Detect which cell encompasses the target text, then output its (x, y) center coordinate. 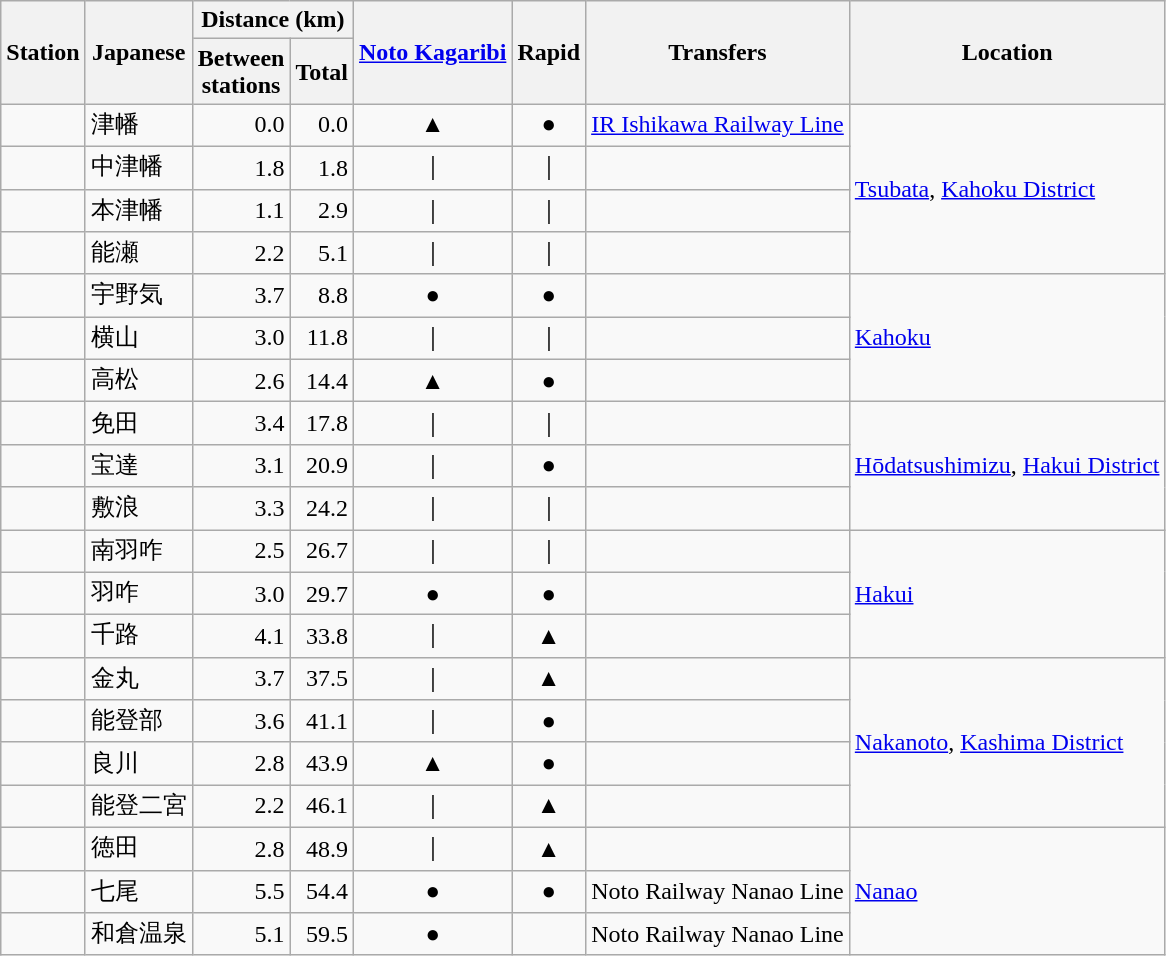
能瀬 (138, 254)
Total (322, 72)
Betweenstations (241, 72)
IR Ishikawa Railway Line (718, 126)
金丸 (138, 678)
Distance (km) (272, 20)
和倉温泉 (138, 934)
26.7 (322, 552)
Hōdatsushimizu, Hakui District (1007, 466)
Location (1007, 52)
24.2 (322, 508)
41.1 (322, 722)
能登部 (138, 722)
2.9 (322, 210)
Rapid (549, 52)
本津幡 (138, 210)
良川 (138, 764)
29.7 (322, 594)
3.3 (241, 508)
Japanese (138, 52)
8.8 (322, 296)
5.5 (241, 892)
11.8 (322, 338)
17.8 (322, 424)
徳田 (138, 848)
Noto Kagaribi (432, 52)
2.5 (241, 552)
46.1 (322, 806)
59.5 (322, 934)
54.4 (322, 892)
横山 (138, 338)
宝達 (138, 466)
Hakui (1007, 594)
Station (43, 52)
43.9 (322, 764)
48.9 (322, 848)
3.4 (241, 424)
14.4 (322, 380)
能登二宮 (138, 806)
高松 (138, 380)
七尾 (138, 892)
4.1 (241, 636)
敷浪 (138, 508)
1.1 (241, 210)
Tsubata, Kahoku District (1007, 189)
33.8 (322, 636)
中津幡 (138, 168)
20.9 (322, 466)
37.5 (322, 678)
津幡 (138, 126)
免田 (138, 424)
羽咋 (138, 594)
3.6 (241, 722)
宇野気 (138, 296)
千路 (138, 636)
Transfers (718, 52)
南羽咋 (138, 552)
Nakanoto, Kashima District (1007, 742)
Kahoku (1007, 338)
2.6 (241, 380)
3.1 (241, 466)
Nanao (1007, 891)
